Search for the cell housing the specified text and yield its [X, Y] center coordinate. 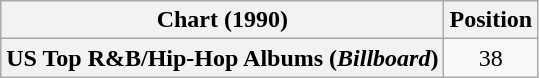
Chart (1990) [222, 20]
38 [491, 58]
US Top R&B/Hip-Hop Albums (Billboard) [222, 58]
Position [491, 20]
